Detect which cell encompasses the target text, then output its [X, Y] center coordinate. 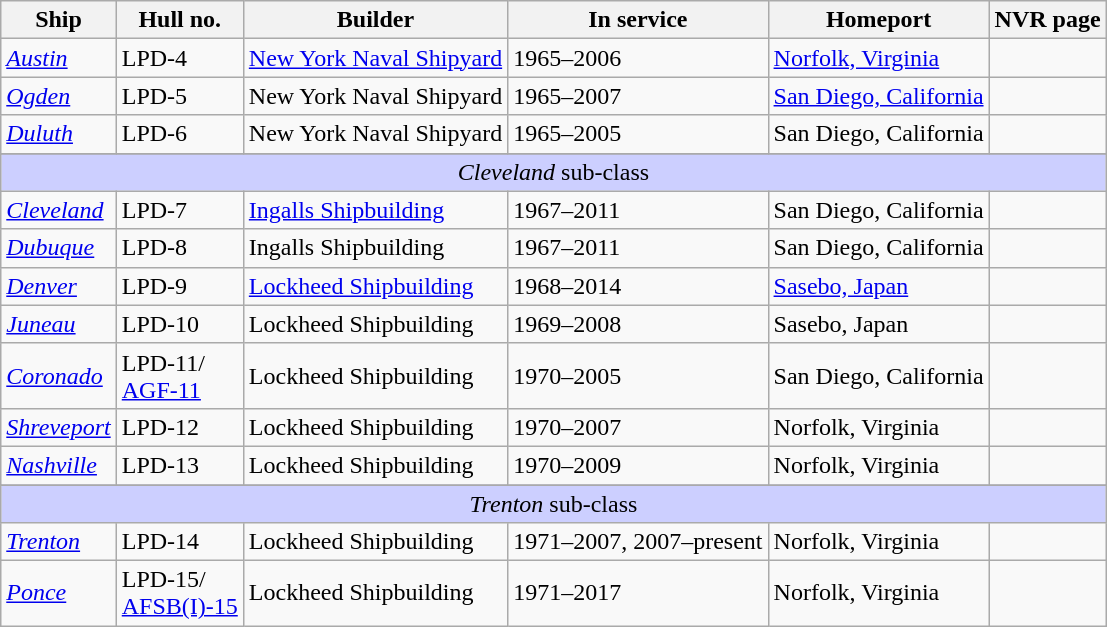
1965–2005 [638, 134]
In service [638, 20]
1969–2008 [638, 324]
Austin [58, 58]
LPD-9 [180, 286]
1968–2014 [638, 286]
Coronado [58, 376]
Builder [375, 20]
Hull no. [180, 20]
1971–2017 [638, 594]
1970–2007 [638, 427]
1970–2005 [638, 376]
1970–2009 [638, 465]
LPD-8 [180, 248]
Cleveland [58, 210]
Nashville [58, 465]
Duluth [58, 134]
Trenton [58, 542]
LPD-7 [180, 210]
Ship [58, 20]
LPD-11/AGF-11 [180, 376]
Trenton sub-class [554, 503]
NVR page [1048, 20]
LPD-10 [180, 324]
Juneau [58, 324]
Homeport [878, 20]
LPD-6 [180, 134]
LPD-13 [180, 465]
Denver [58, 286]
1965–2007 [638, 96]
LPD-5 [180, 96]
Ponce [58, 594]
LPD-12 [180, 427]
Dubuque [58, 248]
Shreveport [58, 427]
LPD-14 [180, 542]
Ogden [58, 96]
LPD-4 [180, 58]
1971–2007, 2007–present [638, 542]
1965–2006 [638, 58]
Cleveland sub-class [554, 172]
LPD-15/AFSB(I)-15 [180, 594]
